Search for the cell housing the specified text and yield its (X, Y) center coordinate. 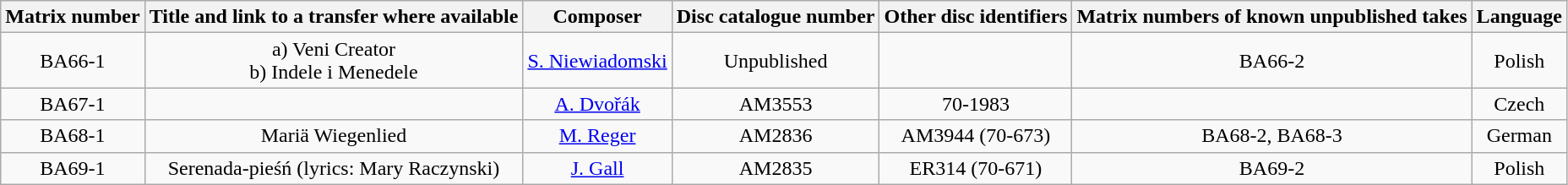
ER314 (70-671) (976, 168)
70-1983 (976, 104)
Title and link to a transfer where available (334, 17)
Mariä Wiegenlied (334, 136)
BA69-1 (73, 168)
BA66-2 (1272, 61)
BA66-1 (73, 61)
Composer (597, 17)
Serenada-pieśń (lyrics: Mary Raczynski) (334, 168)
Disc catalogue number (776, 17)
BA68-2, BA68-3 (1272, 136)
AM2835 (776, 168)
A. Dvořák (597, 104)
Language (1519, 17)
AM2836 (776, 136)
S. Niewiadomski (597, 61)
J. Gall (597, 168)
Other disc identifiers (976, 17)
BA69-2 (1272, 168)
Matrix numbers of known unpublished takes (1272, 17)
BA67-1 (73, 104)
Matrix number (73, 17)
a) Veni Creatorb) Indele i Menedele (334, 61)
German (1519, 136)
Unpublished (776, 61)
BA68-1 (73, 136)
AM3553 (776, 104)
Czech (1519, 104)
AM3944 (70-673) (976, 136)
M. Reger (597, 136)
